For the text-containing cell, return its midpoint in [X, Y] coordinate format. 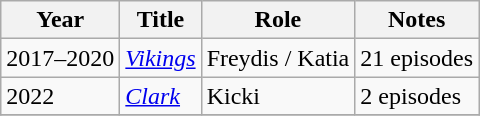
Year [60, 20]
Clark [160, 96]
Freydis / Katia [278, 58]
2022 [60, 96]
21 episodes [417, 58]
2017–2020 [60, 58]
Kicki [278, 96]
Vikings [160, 58]
Title [160, 20]
Notes [417, 20]
2 episodes [417, 96]
Role [278, 20]
